Capture the cell that displays the provided text and extract its (x, y) central coordinate. 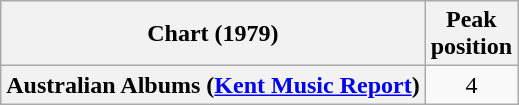
Peakposition (471, 34)
4 (471, 85)
Australian Albums (Kent Music Report) (213, 85)
Chart (1979) (213, 34)
